Return [x, y] of the center of cell containing provided text 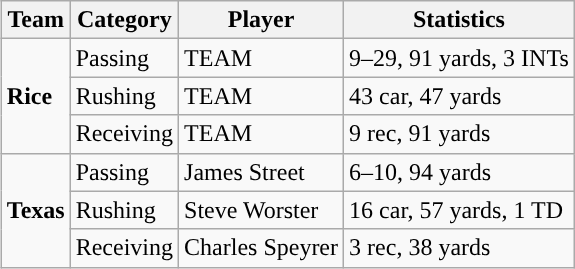
6–10, 94 yards [460, 172]
Player [262, 20]
43 car, 47 yards [460, 96]
Team [36, 20]
Category [124, 20]
Steve Worster [262, 210]
3 rec, 38 yards [460, 248]
16 car, 57 yards, 1 TD [460, 210]
Statistics [460, 20]
9 rec, 91 yards [460, 134]
Texas [36, 210]
James Street [262, 172]
Charles Speyrer [262, 248]
9–29, 91 yards, 3 INTs [460, 58]
Rice [36, 96]
